For the text-containing cell, return its midpoint in (x, y) coordinate format. 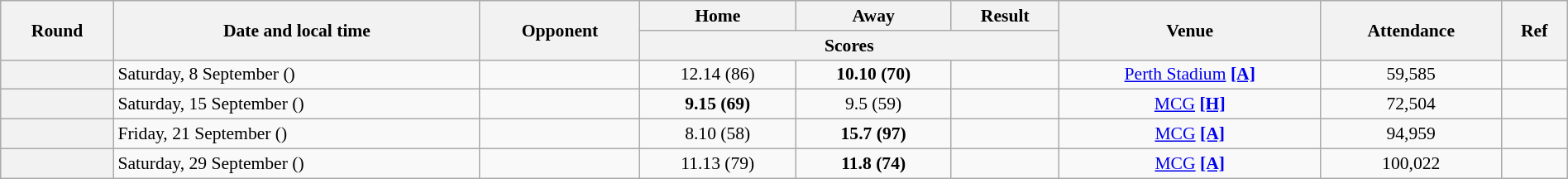
Saturday, 15 September () (296, 104)
8.10 (58) (718, 134)
Friday, 21 September () (296, 134)
Venue (1189, 30)
MCG [H] (1189, 104)
Perth Stadium [A] (1189, 75)
Away (873, 16)
9.15 (69) (718, 104)
11.13 (79) (718, 163)
11.8 (74) (873, 163)
72,504 (1411, 104)
94,959 (1411, 134)
9.5 (59) (873, 104)
Result (1005, 16)
15.7 (97) (873, 134)
Saturday, 8 September () (296, 75)
Scores (850, 46)
Opponent (559, 30)
10.10 (70) (873, 75)
Attendance (1411, 30)
Round (58, 30)
100,022 (1411, 163)
Saturday, 29 September () (296, 163)
Ref (1534, 30)
Home (718, 16)
Date and local time (296, 30)
12.14 (86) (718, 75)
59,585 (1411, 75)
